Identify which cell holds the provided text, then report its (x, y) central coordinate. 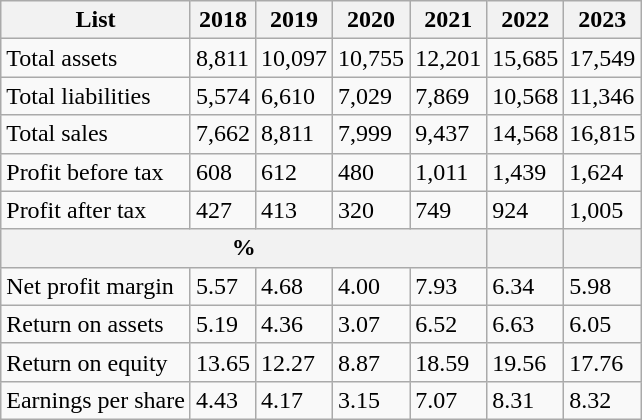
8.31 (526, 400)
Profit before tax (96, 172)
608 (222, 172)
7.93 (448, 286)
6,610 (294, 96)
480 (372, 172)
10,755 (372, 58)
11,346 (602, 96)
2022 (526, 20)
Profit after tax (96, 210)
320 (372, 210)
7,662 (222, 134)
6.52 (448, 324)
18.59 (448, 362)
612 (294, 172)
7,029 (372, 96)
4.36 (294, 324)
4.43 (222, 400)
8.32 (602, 400)
2020 (372, 20)
2019 (294, 20)
Return on equity (96, 362)
3.07 (372, 324)
19.56 (526, 362)
8.87 (372, 362)
Return on assets (96, 324)
5.98 (602, 286)
List (96, 20)
16,815 (602, 134)
Total sales (96, 134)
Earnings per share (96, 400)
924 (526, 210)
13.65 (222, 362)
17.76 (602, 362)
1,439 (526, 172)
4.00 (372, 286)
7,869 (448, 96)
3.15 (372, 400)
14,568 (526, 134)
Net profit margin (96, 286)
2018 (222, 20)
12,201 (448, 58)
12.27 (294, 362)
10,097 (294, 58)
2021 (448, 20)
5.57 (222, 286)
7,999 (372, 134)
15,685 (526, 58)
6.05 (602, 324)
2023 (602, 20)
6.34 (526, 286)
5.19 (222, 324)
1,005 (602, 210)
413 (294, 210)
10,568 (526, 96)
Total liabilities (96, 96)
17,549 (602, 58)
4.17 (294, 400)
5,574 (222, 96)
9,437 (448, 134)
% (244, 248)
Total assets (96, 58)
6.63 (526, 324)
1,624 (602, 172)
427 (222, 210)
4.68 (294, 286)
1,011 (448, 172)
7.07 (448, 400)
749 (448, 210)
